Identify which cell holds the provided text, then report its [x, y] central coordinate. 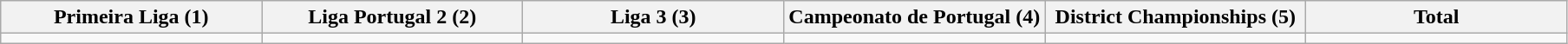
Liga 3 (3) [654, 17]
Total [1436, 17]
Primeira Liga (1) [132, 17]
Campeonato de Portugal (4) [914, 17]
Liga Portugal 2 (2) [392, 17]
District Championships (5) [1176, 17]
